Find where the given text appears and provide that cell's center as [X, Y] coordinate. 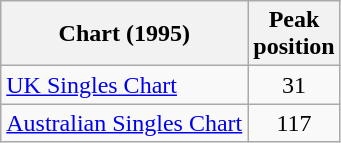
Chart (1995) [124, 34]
UK Singles Chart [124, 85]
Peakposition [294, 34]
31 [294, 85]
Australian Singles Chart [124, 123]
117 [294, 123]
